Determine the (X, Y) coordinate at the center of the cell enclosing the given text.  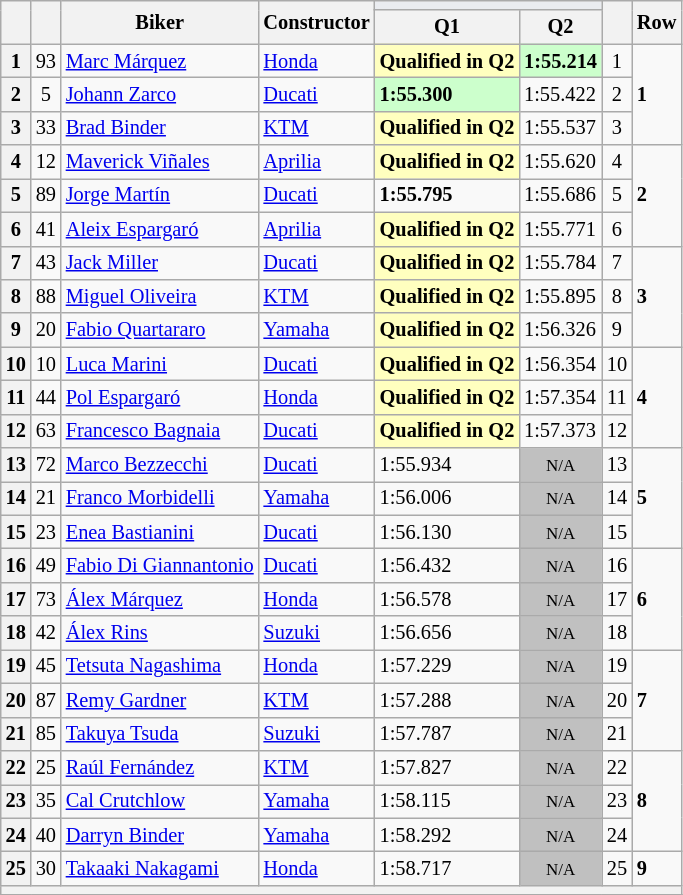
88 (46, 296)
Takaaki Nakagami (160, 868)
1:57.827 (447, 767)
1:56.354 (560, 364)
Enea Bastianini (160, 532)
Miguel Oliveira (160, 296)
1:56.326 (560, 330)
1:58.292 (447, 835)
42 (46, 633)
49 (46, 565)
Francesco Bagnaia (160, 431)
Brad Binder (160, 128)
41 (46, 229)
Q2 (560, 27)
33 (46, 128)
Fabio Di Giannantonio (160, 565)
35 (46, 801)
Remy Gardner (160, 700)
45 (46, 666)
1:57.373 (560, 431)
1:56.130 (447, 532)
1:55.686 (560, 195)
Row (656, 22)
Marco Bezzecchi (160, 465)
1:58.717 (447, 868)
Álex Márquez (160, 599)
1:56.578 (447, 599)
1:55.934 (447, 465)
Álex Rins (160, 633)
93 (46, 61)
Marc Márquez (160, 61)
1:55.895 (560, 296)
Constructor (317, 22)
1:57.787 (447, 734)
1:56.432 (447, 565)
1:55.784 (560, 263)
Johann Zarco (160, 94)
Franco Morbidelli (160, 498)
1:57.288 (447, 700)
Q1 (447, 27)
Takuya Tsuda (160, 734)
Aleix Espargaró (160, 229)
1:56.006 (447, 498)
73 (46, 599)
1:57.354 (560, 397)
1:55.422 (560, 94)
Maverick Viñales (160, 162)
63 (46, 431)
Fabio Quartararo (160, 330)
1:55.771 (560, 229)
1:55.214 (560, 61)
40 (46, 835)
Pol Espargaró (160, 397)
43 (46, 263)
1:55.795 (447, 195)
44 (46, 397)
72 (46, 465)
Darryn Binder (160, 835)
89 (46, 195)
Tetsuta Nagashima (160, 666)
1:55.537 (560, 128)
85 (46, 734)
Cal Crutchlow (160, 801)
1:55.300 (447, 94)
Jorge Martín (160, 195)
30 (46, 868)
Biker (160, 22)
1:58.115 (447, 801)
87 (46, 700)
Luca Marini (160, 364)
1:55.620 (560, 162)
Jack Miller (160, 263)
1:57.229 (447, 666)
Raúl Fernández (160, 767)
1:56.656 (447, 633)
